Find where the given text appears and provide that cell's center as (X, Y) coordinate. 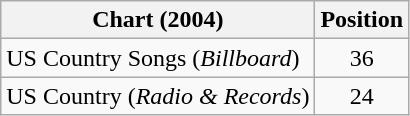
US Country (Radio & Records) (158, 96)
36 (362, 58)
Position (362, 20)
Chart (2004) (158, 20)
US Country Songs (Billboard) (158, 58)
24 (362, 96)
